Provide the [X, Y] coordinate of the cell's center where the given text is located.  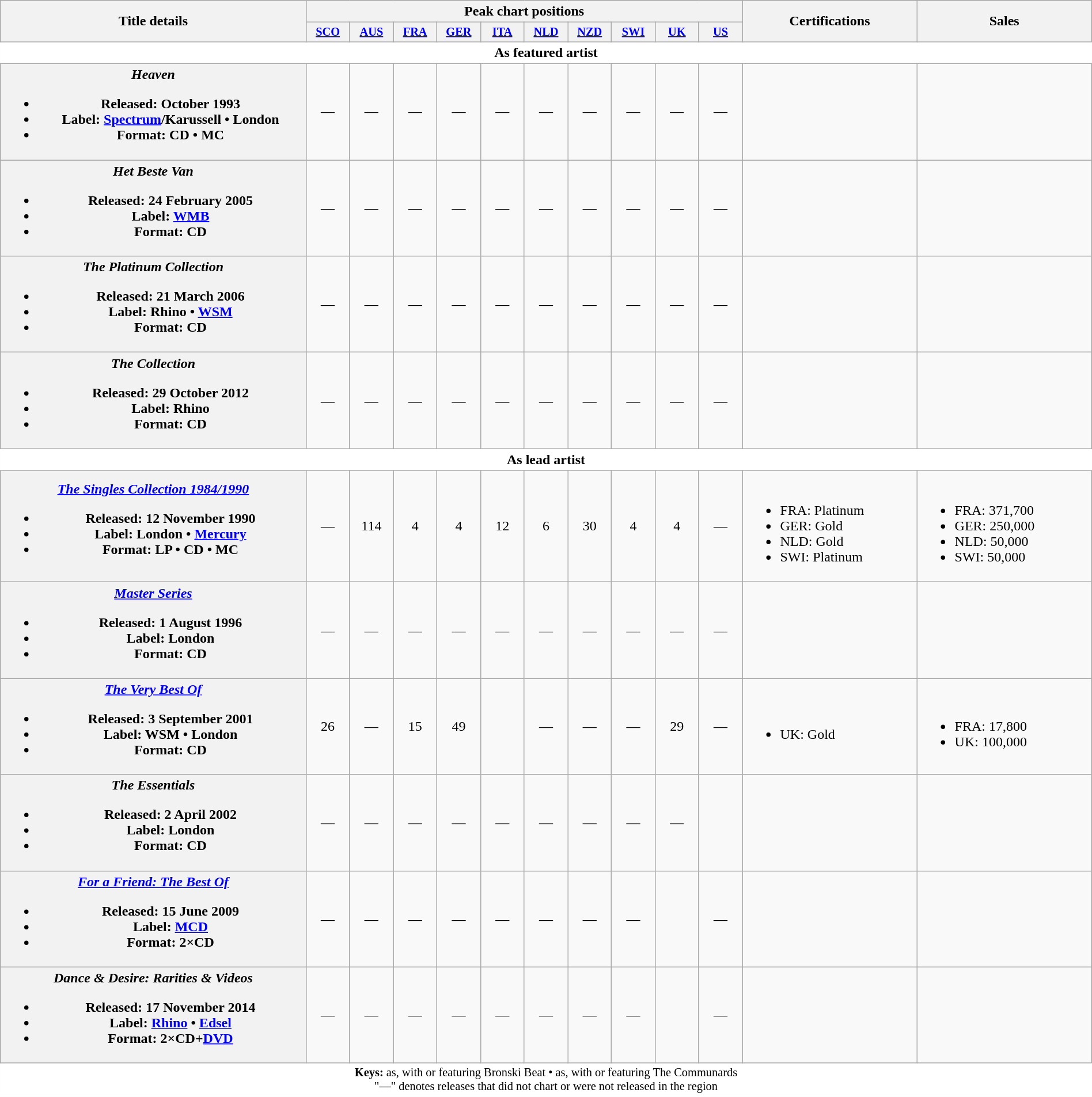
Master SeriesReleased: 1 August 1996Label: LondonFormat: CD [153, 630]
HeavenReleased: October 1993Label: Spectrum/Karussell • LondonFormat: CD • MC [153, 112]
The CollectionReleased: 29 October 2012Label: RhinoFormat: CD [153, 401]
15 [415, 727]
UK: Gold [829, 727]
As featured artist [546, 52]
114 [371, 526]
US [721, 32]
AUS [371, 32]
29 [677, 727]
GER [459, 32]
Peak chart positions [524, 12]
Certifications [829, 21]
SWI [634, 32]
NZD [590, 32]
UK [677, 32]
As lead artist [546, 460]
6 [546, 526]
FRA: 371,700GER: 250,000NLD: 50,000SWI: 50,000 [1004, 526]
The Very Best OfReleased: 3 September 2001Label: WSM • LondonFormat: CD [153, 727]
Sales [1004, 21]
Het Beste VanReleased: 24 February 2005Label: WMBFormat: CD [153, 208]
FRA: 17,800UK: 100,000 [1004, 727]
The EssentialsReleased: 2 April 2002Label: LondonFormat: CD [153, 822]
49 [459, 727]
26 [328, 727]
Dance & Desire: Rarities & VideosReleased: 17 November 2014Label: Rhino • EdselFormat: 2×CD+DVD [153, 1015]
FRA [415, 32]
ITA [502, 32]
The Platinum CollectionReleased: 21 March 2006Label: Rhino • WSM Format: CD [153, 304]
SCO [328, 32]
FRA: PlatinumGER: GoldNLD: GoldSWI: Platinum [829, 526]
NLD [546, 32]
The Singles Collection 1984/1990Released: 12 November 1990Label: London • Mercury Format: LP • CD • MC [153, 526]
30 [590, 526]
For a Friend: The Best OfReleased: 15 June 2009Label: MCDFormat: 2×CD [153, 919]
12 [502, 526]
Title details [153, 21]
